For the text-containing cell, return its midpoint in [x, y] coordinate format. 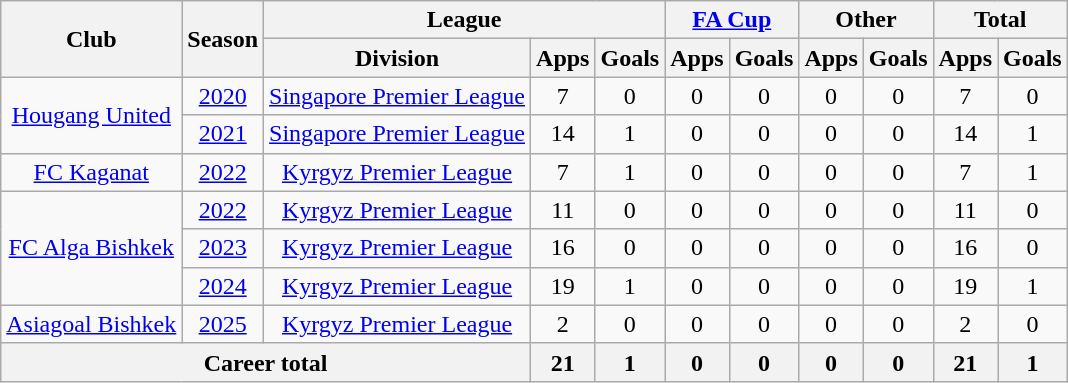
Total [1000, 20]
2023 [223, 248]
Hougang United [92, 115]
Asiagoal Bishkek [92, 324]
FC Alga Bishkek [92, 248]
Other [866, 20]
2024 [223, 286]
FC Kaganat [92, 172]
Season [223, 39]
2025 [223, 324]
Career total [266, 362]
League [464, 20]
2020 [223, 96]
FA Cup [732, 20]
2021 [223, 134]
Club [92, 39]
Division [398, 58]
